Locate the cell with the specified text and output its (x, y) center coordinate. 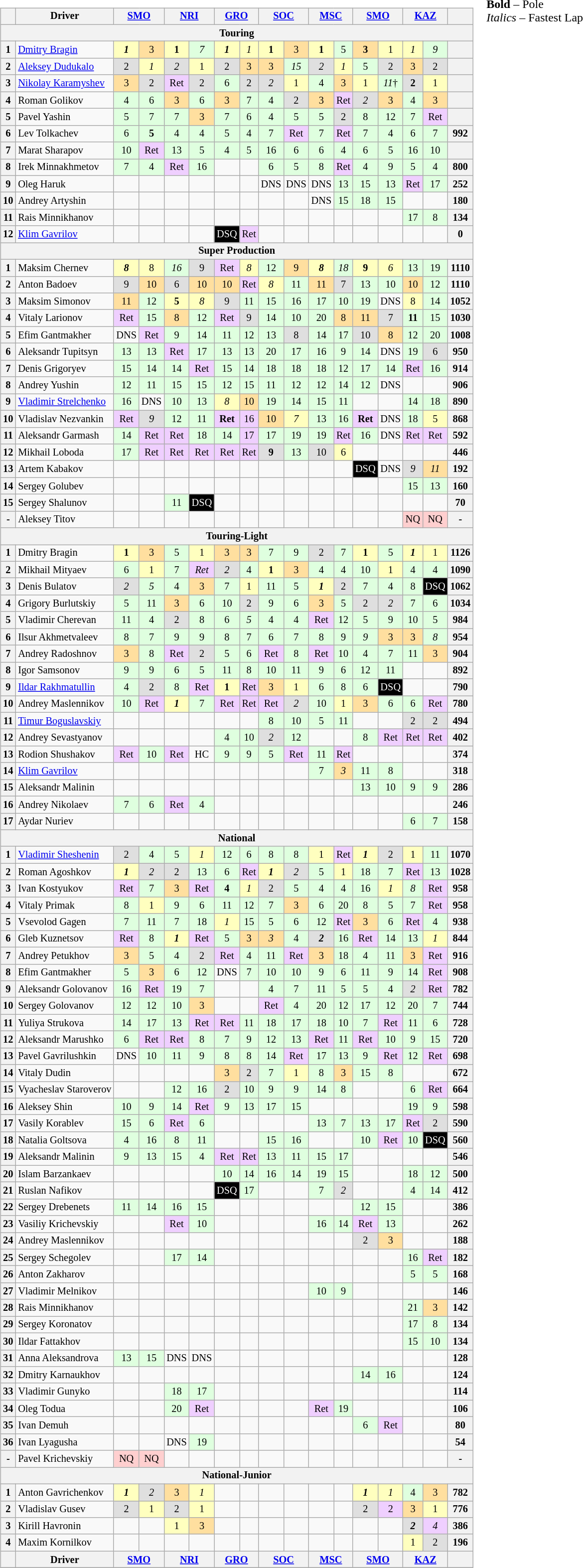
124 (460, 1375)
33 (8, 1392)
Maxim Kornilkov (65, 1543)
728 (460, 1023)
Denis Bulatov (65, 587)
914 (460, 368)
776 (460, 1509)
Andrey Artyshin (65, 201)
1030 (460, 318)
252 (460, 184)
Ilsur Akhmetvaleev (65, 637)
950 (460, 352)
590 (460, 1123)
36 (8, 1442)
Touring (237, 33)
Vladimir Melnikov (65, 1291)
54 (460, 1442)
844 (460, 939)
Vladimir Gunyko (65, 1392)
954 (460, 637)
Sergey Golovanov (65, 1006)
22 (8, 1207)
114 (460, 1392)
Natalia Goltsova (65, 1140)
892 (460, 670)
Vladimir Sheshenin (65, 855)
Sergey Koronatov (65, 1325)
1126 (460, 553)
142 (460, 1308)
Mikhail Mityaev (65, 570)
938 (460, 922)
0 (460, 234)
Mikhail Loboda (65, 453)
80 (460, 1425)
32 (8, 1375)
698 (460, 1056)
744 (460, 1006)
Anna Aleksandrova (65, 1358)
Nikolay Karamyshev (65, 83)
1034 (460, 604)
Aleksey Shin (65, 1106)
23 (8, 1224)
180 (460, 201)
Gleb Kuznetsov (65, 939)
Ildar Rakhmatullin (65, 687)
Anton Badoev (65, 285)
27 (8, 1291)
890 (460, 402)
26 (8, 1274)
598 (460, 1106)
Ivan Lyagusha (65, 1442)
24 (8, 1241)
906 (460, 385)
Igor Samsonov (65, 670)
29 (8, 1325)
560 (460, 1140)
Marat Sharapov (65, 151)
Yuliya Strukova (65, 1023)
Pavel Krichevskiy (65, 1459)
Kirill Havronin (65, 1526)
128 (460, 1358)
984 (460, 620)
Pavel Gavrilushkin (65, 1056)
Anton Zakharov (65, 1274)
182 (460, 1257)
Vladislav Gusev (65, 1509)
Aleksandr Garmash (65, 436)
1070 (460, 855)
904 (460, 654)
Aleksey Titov (65, 519)
Maksim Simonov (65, 302)
Islam Barzankaev (65, 1174)
286 (460, 788)
Andrey Radoshnov (65, 654)
30 (8, 1341)
Vyacheslav Staroverov (65, 1090)
Maksim Chernev (65, 268)
Oleg Todua (65, 1409)
160 (460, 486)
868 (460, 419)
70 (460, 503)
908 (460, 972)
402 (460, 738)
34 (8, 1409)
Grigory Burlutskiy (65, 604)
National (237, 838)
1028 (460, 872)
Vitaly Primak (65, 905)
720 (460, 1040)
494 (460, 721)
790 (460, 687)
Oleg Haruk (65, 184)
Ivan Demuh (65, 1425)
780 (460, 704)
Roman Agoshkov (65, 872)
318 (460, 771)
Rodion Shushakov (65, 755)
Aleksandr Marushko (65, 1040)
Andrey Petukhov (65, 955)
Aleksandr Golovanov (65, 989)
Artem Kabakov (65, 469)
Sergey Drebenets (65, 1207)
158 (460, 821)
National-Junior (237, 1476)
262 (460, 1224)
546 (460, 1157)
1090 (460, 570)
Vitaly Larionov (65, 318)
Touring-Light (237, 536)
246 (460, 804)
Andrey Nikolaev (65, 804)
Vitaly Dudin (65, 1073)
Anton Gavrichenkov (65, 1492)
Lev Tolkachev (65, 134)
Sergey Schegolev (65, 1257)
Pavel Yashin (65, 117)
28 (8, 1308)
31 (8, 1358)
146 (460, 1291)
196 (460, 1543)
168 (460, 1274)
Sergey Golubev (65, 486)
Dmitry Karnaukhov (65, 1375)
Aydar Nuriev (65, 821)
НС (202, 755)
446 (460, 453)
500 (460, 1174)
664 (460, 1090)
35 (8, 1425)
Roman Golikov (65, 100)
800 (460, 167)
11† (391, 83)
Timur Boguslavskiy (65, 721)
Andrey Sevastyanov (65, 738)
Irek Minnakhmetov (65, 167)
Ivan Kostyukov (65, 889)
Aleksandr Tupitsyn (65, 352)
Aleksey Dudukalo (65, 67)
1062 (460, 587)
Super Production (237, 251)
Denis Grigoryev (65, 368)
916 (460, 955)
412 (460, 1191)
Sergey Shalunov (65, 503)
Vladislav Nezvankin (65, 419)
Vladimir Strelchenko (65, 402)
Vasiliy Krichevskiy (65, 1224)
106 (460, 1409)
Vsevolod Gagen (65, 922)
188 (460, 1241)
25 (8, 1257)
Andrey Yushin (65, 385)
Vladimir Cherevan (65, 620)
192 (460, 469)
Ildar Fattakhov (65, 1341)
1008 (460, 335)
992 (460, 134)
592 (460, 436)
1052 (460, 302)
Ruslan Nafikov (65, 1191)
672 (460, 1073)
Vasily Korablev (65, 1123)
374 (460, 755)
